Determine the (X, Y) coordinate at the center of the cell enclosing the given text.  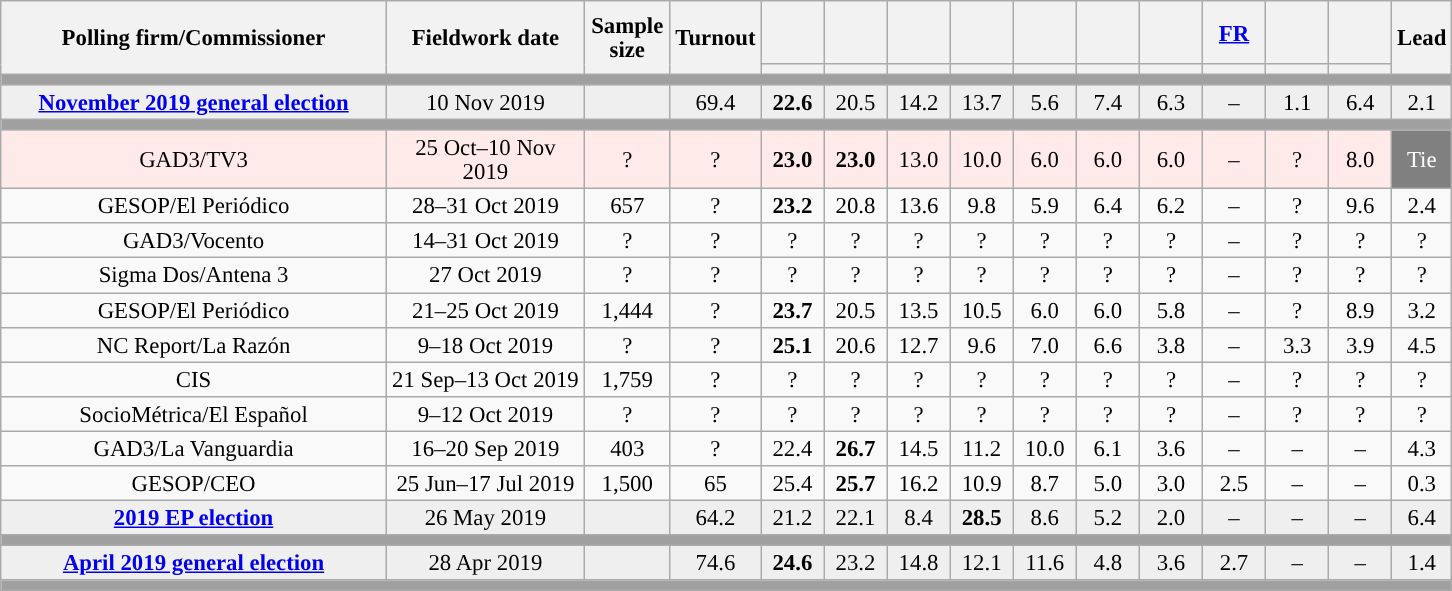
11.2 (982, 448)
3.3 (1298, 344)
6.6 (1108, 344)
6.2 (1170, 206)
4.8 (1108, 562)
65 (716, 484)
13.5 (918, 310)
14.2 (918, 102)
22.6 (792, 102)
9.8 (982, 206)
3.8 (1170, 344)
Fieldwork date (485, 38)
2.4 (1422, 206)
Turnout (716, 38)
9–12 Oct 2019 (485, 414)
3.2 (1422, 310)
24.6 (792, 562)
13.7 (982, 102)
20.6 (856, 344)
April 2019 general election (194, 562)
Tie (1422, 160)
6.1 (1108, 448)
1,444 (627, 310)
16.2 (918, 484)
2.0 (1170, 518)
23.7 (792, 310)
16–20 Sep 2019 (485, 448)
1,500 (627, 484)
28–31 Oct 2019 (485, 206)
12.7 (918, 344)
1.4 (1422, 562)
25.1 (792, 344)
GAD3/La Vanguardia (194, 448)
14–31 Oct 2019 (485, 242)
1,759 (627, 380)
8.0 (1360, 160)
8.4 (918, 518)
November 2019 general election (194, 102)
0.3 (1422, 484)
8.7 (1044, 484)
28.5 (982, 518)
10.9 (982, 484)
5.0 (1108, 484)
7.0 (1044, 344)
11.6 (1044, 562)
Sigma Dos/Antena 3 (194, 276)
5.2 (1108, 518)
27 Oct 2019 (485, 276)
14.5 (918, 448)
64.2 (716, 518)
GESOP/CEO (194, 484)
10.5 (982, 310)
2.5 (1234, 484)
20.8 (856, 206)
74.6 (716, 562)
6.3 (1170, 102)
2019 EP election (194, 518)
CIS (194, 380)
10 Nov 2019 (485, 102)
21 Sep–13 Oct 2019 (485, 380)
22.4 (792, 448)
26.7 (856, 448)
4.3 (1422, 448)
25.7 (856, 484)
25 Jun–17 Jul 2019 (485, 484)
26 May 2019 (485, 518)
14.8 (918, 562)
SocioMétrica/El Español (194, 414)
FR (1234, 32)
2.1 (1422, 102)
1.1 (1298, 102)
4.5 (1422, 344)
Polling firm/Commissioner (194, 38)
21–25 Oct 2019 (485, 310)
13.0 (918, 160)
69.4 (716, 102)
2.7 (1234, 562)
NC Report/La Razón (194, 344)
5.6 (1044, 102)
8.6 (1044, 518)
5.8 (1170, 310)
GAD3/TV3 (194, 160)
28 Apr 2019 (485, 562)
403 (627, 448)
25 Oct–10 Nov 2019 (485, 160)
657 (627, 206)
8.9 (1360, 310)
25.4 (792, 484)
3.9 (1360, 344)
GAD3/Vocento (194, 242)
3.0 (1170, 484)
12.1 (982, 562)
5.9 (1044, 206)
Lead (1422, 38)
9–18 Oct 2019 (485, 344)
7.4 (1108, 102)
22.1 (856, 518)
13.6 (918, 206)
21.2 (792, 518)
Sample size (627, 38)
